Capture the cell that displays the provided text and extract its (X, Y) central coordinate. 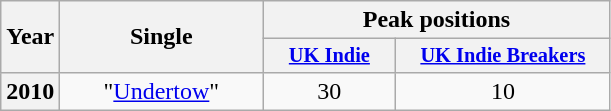
Peak positions (436, 20)
"Undertow" (162, 91)
Year (30, 37)
30 (330, 91)
UK Indie Breakers (503, 56)
10 (503, 91)
2010 (30, 91)
UK Indie (330, 56)
Single (162, 37)
